For the text-containing cell, return its midpoint in [X, Y] coordinate format. 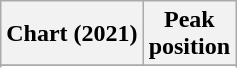
Chart (2021) [72, 34]
Peakposition [189, 34]
